Extract the [x, y] coordinate from the center of the cell holding the provided text.  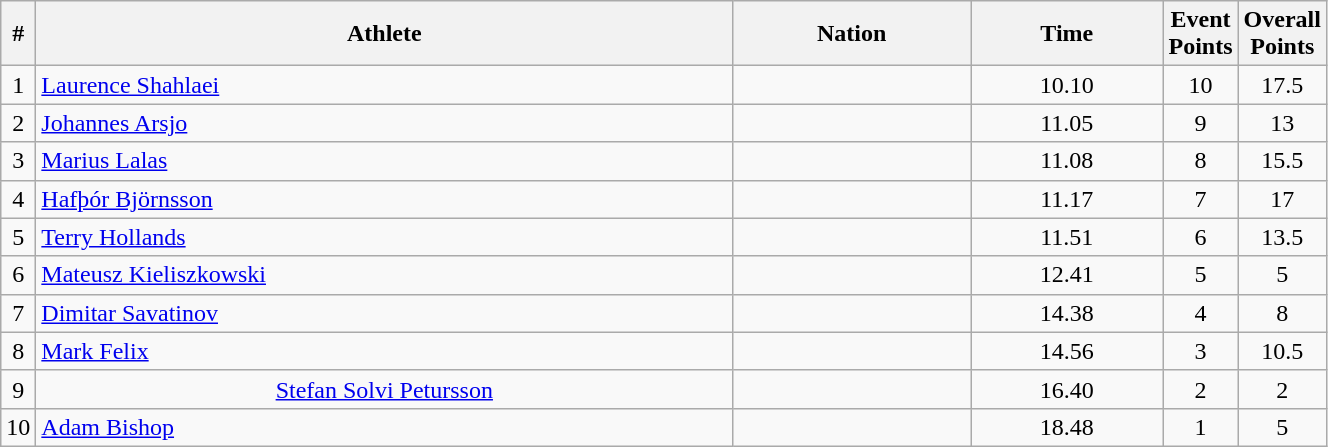
14.56 [1067, 351]
15.5 [1282, 161]
Athlete [384, 34]
Event Points [1200, 34]
Adam Bishop [384, 427]
Marius Lalas [384, 161]
17 [1282, 199]
11.05 [1067, 123]
14.38 [1067, 313]
12.41 [1067, 275]
Time [1067, 34]
11.17 [1067, 199]
Mateusz Kieliszkowski [384, 275]
10.10 [1067, 85]
17.5 [1282, 85]
Nation [852, 34]
Mark Felix [384, 351]
# [18, 34]
Dimitar Savatinov [384, 313]
Overall Points [1282, 34]
Hafþór Björnsson [384, 199]
Johannes Arsjo [384, 123]
16.40 [1067, 389]
Laurence Shahlaei [384, 85]
Terry Hollands [384, 237]
10.5 [1282, 351]
13.5 [1282, 237]
11.51 [1067, 237]
13 [1282, 123]
11.08 [1067, 161]
18.48 [1067, 427]
Stefan Solvi Petursson [384, 389]
